Capture the cell that displays the provided text and extract its [x, y] central coordinate. 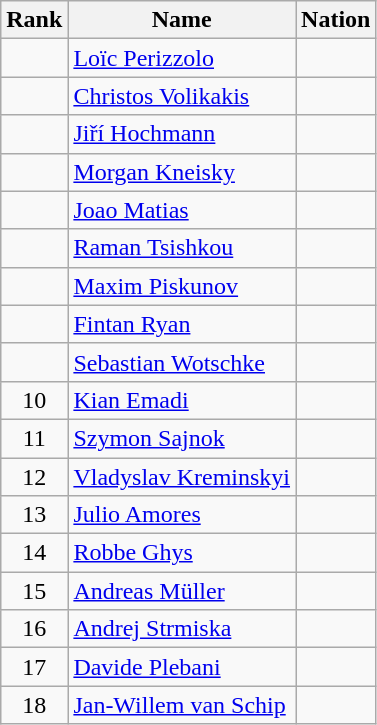
17 [34, 667]
Fintan Ryan [182, 324]
Christos Volikakis [182, 96]
Szymon Sajnok [182, 438]
15 [34, 591]
Joao Matias [182, 210]
Jan-Willem van Schip [182, 705]
Robbe Ghys [182, 553]
Morgan Kneisky [182, 172]
Jiří Hochmann [182, 134]
Sebastian Wotschke [182, 362]
18 [34, 705]
Nation [336, 20]
Rank [34, 20]
Raman Tsishkou [182, 248]
Andrej Strmiska [182, 629]
13 [34, 515]
Vladyslav Kreminskyi [182, 477]
Kian Emadi [182, 400]
11 [34, 438]
Davide Plebani [182, 667]
Name [182, 20]
Loïc Perizzolo [182, 58]
16 [34, 629]
10 [34, 400]
14 [34, 553]
12 [34, 477]
Andreas Müller [182, 591]
Maxim Piskunov [182, 286]
Julio Amores [182, 515]
